Capture the cell that displays the provided text and extract its [x, y] central coordinate. 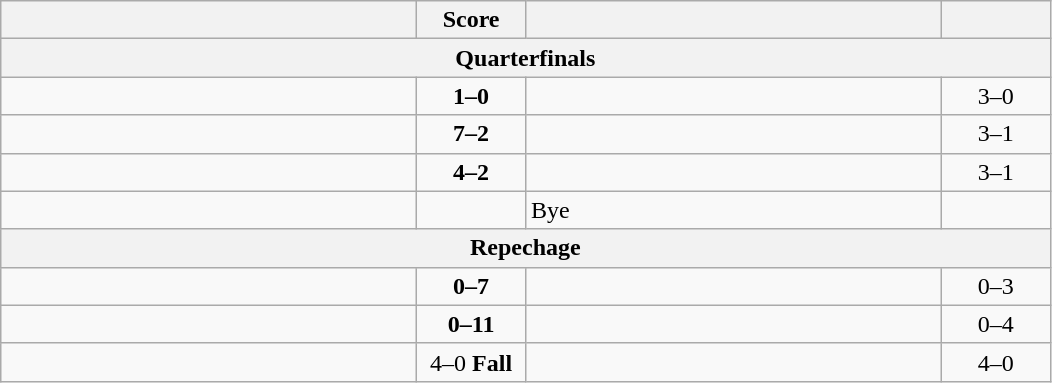
4–0 [996, 362]
0–7 [472, 286]
4–2 [472, 172]
7–2 [472, 134]
Score [472, 20]
0–3 [996, 286]
0–11 [472, 324]
0–4 [996, 324]
4–0 Fall [472, 362]
Repechage [526, 248]
1–0 [472, 96]
3–0 [996, 96]
Bye [733, 210]
Quarterfinals [526, 58]
